Output the [x, y] coordinate of the center of the cell containing the given text.  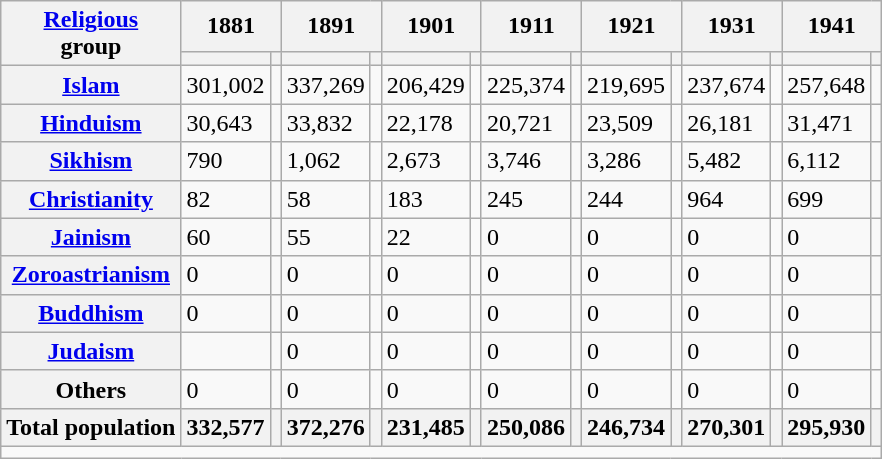
1941 [832, 26]
219,695 [626, 85]
Zoroastrianism [91, 275]
Sikhism [91, 161]
26,181 [726, 123]
270,301 [726, 427]
5,482 [726, 161]
31,471 [826, 123]
257,648 [826, 85]
245 [526, 199]
1,062 [326, 161]
301,002 [226, 85]
231,485 [426, 427]
1901 [431, 26]
Islam [91, 85]
30,643 [226, 123]
225,374 [526, 85]
183 [426, 199]
237,674 [726, 85]
23,509 [626, 123]
Christianity [91, 199]
206,429 [426, 85]
60 [226, 237]
82 [226, 199]
Judaism [91, 351]
33,832 [326, 123]
1911 [531, 26]
244 [626, 199]
Religiousgroup [91, 34]
22,178 [426, 123]
964 [726, 199]
246,734 [626, 427]
1881 [231, 26]
1921 [632, 26]
1931 [732, 26]
3,746 [526, 161]
699 [826, 199]
6,112 [826, 161]
Buddhism [91, 313]
332,577 [226, 427]
58 [326, 199]
372,276 [326, 427]
Hinduism [91, 123]
55 [326, 237]
22 [426, 237]
3,286 [626, 161]
790 [226, 161]
Total population [91, 427]
Jainism [91, 237]
1891 [331, 26]
250,086 [526, 427]
337,269 [326, 85]
295,930 [826, 427]
2,673 [426, 161]
Others [91, 389]
20,721 [526, 123]
